Return (X, Y) of the center of cell containing provided text 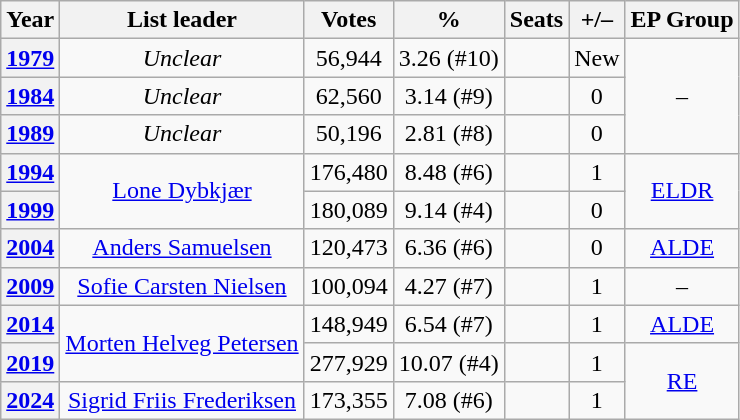
% (448, 20)
173,355 (348, 400)
Anders Samuelsen (182, 248)
Votes (348, 20)
1984 (30, 96)
Morten Helveg Petersen (182, 343)
+/– (597, 20)
56,944 (348, 58)
277,929 (348, 362)
ELDR (682, 191)
100,094 (348, 286)
50,196 (348, 134)
New (597, 58)
8.48 (#6) (448, 172)
176,480 (348, 172)
List leader (182, 20)
2009 (30, 286)
Sigrid Friis Frederiksen (182, 400)
3.14 (#9) (448, 96)
6.54 (#7) (448, 324)
Seats (536, 20)
Lone Dybkjær (182, 191)
1979 (30, 58)
120,473 (348, 248)
1994 (30, 172)
1989 (30, 134)
4.27 (#7) (448, 286)
RE (682, 381)
Sofie Carsten Nielsen (182, 286)
6.36 (#6) (448, 248)
EP Group (682, 20)
180,089 (348, 210)
Year (30, 20)
62,560 (348, 96)
3.26 (#10) (448, 58)
10.07 (#4) (448, 362)
2019 (30, 362)
2.81 (#8) (448, 134)
2024 (30, 400)
2004 (30, 248)
7.08 (#6) (448, 400)
2014 (30, 324)
1999 (30, 210)
148,949 (348, 324)
9.14 (#4) (448, 210)
